Capture the cell that displays the provided text and extract its [x, y] central coordinate. 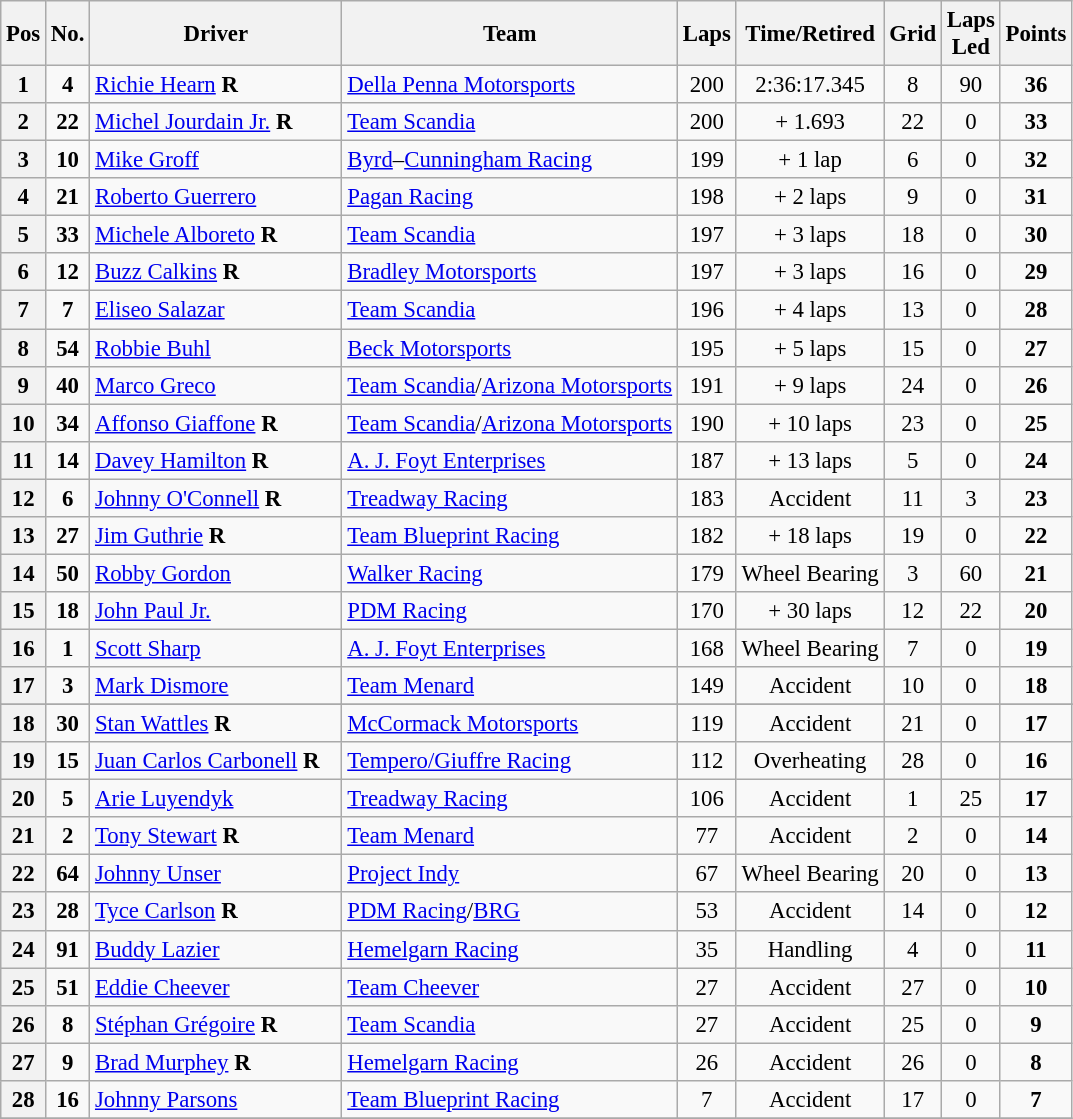
+ 30 laps [810, 611]
Johnny Unser [216, 874]
Buzz Calkins R [216, 273]
Della Penna Motorsports [510, 85]
67 [706, 874]
Eliseo Salazar [216, 310]
29 [1036, 273]
+ 10 laps [810, 423]
Jim Guthrie R [216, 536]
51 [68, 987]
Pagan Racing [510, 197]
+ 1 lap [810, 160]
Points [1036, 34]
Time/Retired [810, 34]
Beck Motorsports [510, 348]
+ 1.693 [810, 122]
187 [706, 460]
Arie Luyendyk [216, 799]
Richie Hearn R [216, 85]
No. [68, 34]
2:36:17.345 [810, 85]
Byrd–Cunningham Racing [510, 160]
190 [706, 423]
PDM Racing/BRG [510, 912]
John Paul Jr. [216, 611]
LapsLed [970, 34]
119 [706, 724]
Scott Sharp [216, 648]
Stéphan Grégoire R [216, 1024]
Buddy Lazier [216, 949]
112 [706, 761]
Stan Wattles R [216, 724]
Tony Stewart R [216, 836]
40 [68, 385]
36 [1036, 85]
Johnny Parsons [216, 1100]
191 [706, 385]
90 [970, 85]
Michele Alboreto R [216, 235]
Mike Groff [216, 160]
Mark Dismore [216, 686]
170 [706, 611]
+ 4 laps [810, 310]
Pos [24, 34]
77 [706, 836]
Davey Hamilton R [216, 460]
64 [68, 874]
35 [706, 949]
53 [706, 912]
Team Cheever [510, 987]
+ 18 laps [810, 536]
Michel Jourdain Jr. R [216, 122]
32 [1036, 160]
Driver [216, 34]
195 [706, 348]
Project Indy [510, 874]
198 [706, 197]
199 [706, 160]
+ 9 laps [810, 385]
Grid [912, 34]
Team [510, 34]
Handling [810, 949]
60 [970, 573]
Walker Racing [510, 573]
168 [706, 648]
+ 2 laps [810, 197]
183 [706, 498]
50 [68, 573]
Tempero/Giuffre Racing [510, 761]
McCormack Motorsports [510, 724]
149 [706, 686]
Overheating [810, 761]
54 [68, 348]
Johnny O'Connell R [216, 498]
Robby Gordon [216, 573]
91 [68, 949]
Eddie Cheever [216, 987]
PDM Racing [510, 611]
34 [68, 423]
Laps [706, 34]
Robbie Buhl [216, 348]
Tyce Carlson R [216, 912]
Brad Murphey R [216, 1062]
Juan Carlos Carbonell R [216, 761]
+ 13 laps [810, 460]
196 [706, 310]
+ 5 laps [810, 348]
179 [706, 573]
31 [1036, 197]
Affonso Giaffone R [216, 423]
Roberto Guerrero [216, 197]
182 [706, 536]
106 [706, 799]
Bradley Motorsports [510, 273]
Marco Greco [216, 385]
